Scan for the cell matching the given text and deliver its [X, Y] coordinate at center. 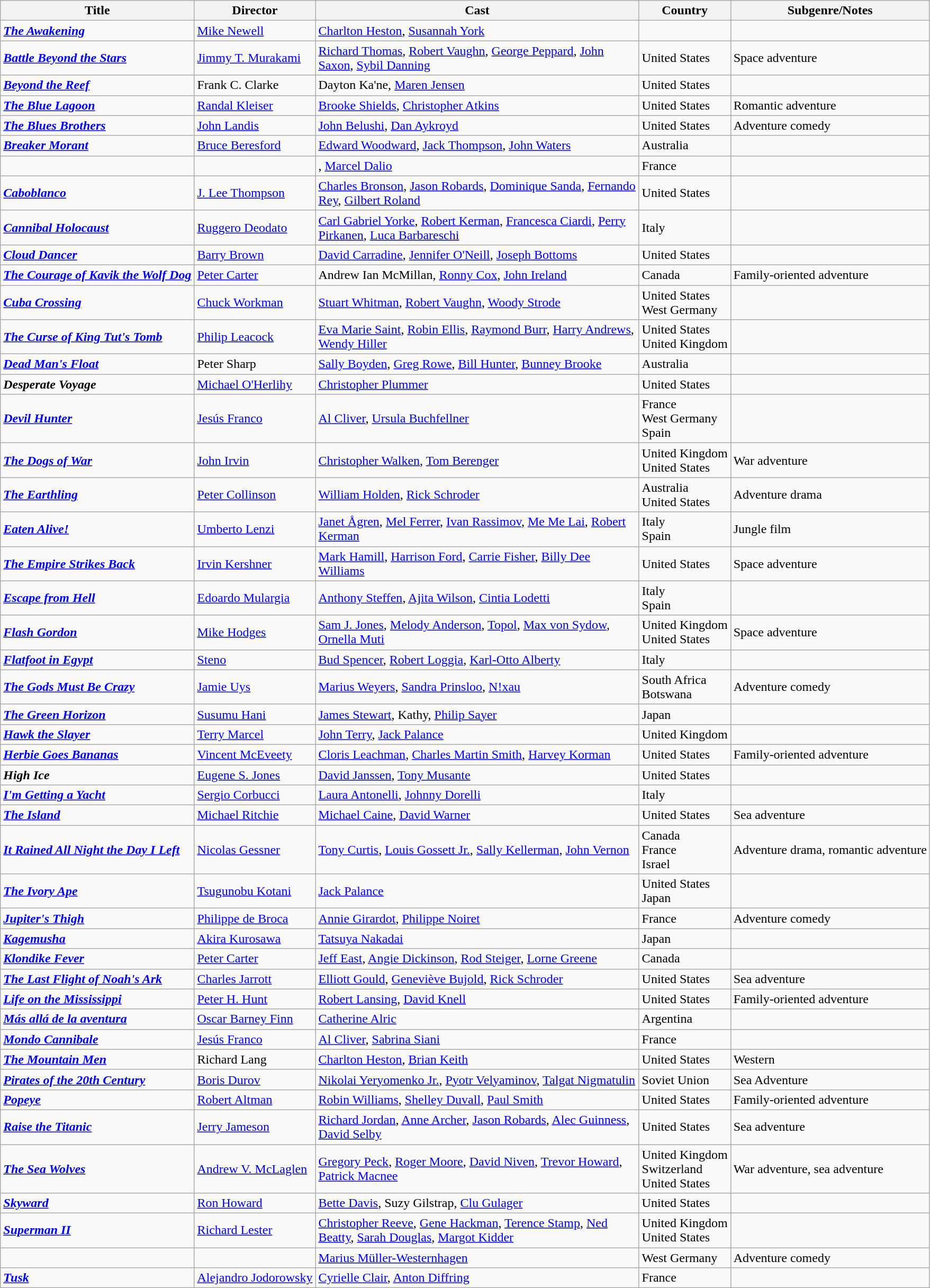
The Mountain Men [97, 1059]
Richard Lang [255, 1059]
Janet Ågren, Mel Ferrer, Ivan Rassimov, Me Me Lai, Robert Kerman [477, 529]
Kagemusha [97, 939]
The Sea Wolves [97, 1169]
Michael Ritchie [255, 815]
John Belushi, Dan Aykroyd [477, 125]
Andrew Ian McMillan, Ronny Cox, John Ireland [477, 275]
James Stewart, Kathy, Philip Sayer [477, 714]
Richard Jordan, Anne Archer, Jason Robards, Alec Guinness, David Selby [477, 1127]
Bette Davis, Suzy Gilstrap, Clu Gulager [477, 1203]
Oscar Barney Finn [255, 1019]
Andrew V. McLaglen [255, 1169]
Charles Bronson, Jason Robards, Dominique Sanda, Fernando Rey, Gilbert Roland [477, 193]
Peter Sharp [255, 364]
J. Lee Thompson [255, 193]
Elliott Gould, Geneviève Bujold, Rick Schroder [477, 979]
Eva Marie Saint, Robin Ellis, Raymond Burr, Harry Andrews, Wendy Hiller [477, 337]
Irvin Kershner [255, 563]
Más allá de la aventura [97, 1019]
Jeff East, Angie Dickinson, Rod Steiger, Lorne Greene [477, 959]
War adventure, sea adventure [830, 1169]
Director [255, 11]
United StatesJapan [685, 891]
Ruggero Deodato [255, 228]
The Curse of King Tut's Tomb [97, 337]
Jupiter's Thigh [97, 918]
I'm Getting a Yacht [97, 795]
Al Cliver, Sabrina Siani [477, 1039]
Raise the Titanic [97, 1127]
Cyrielle Clair, Anton Diffring [477, 1278]
Ron Howard [255, 1203]
The Courage of Kavik the Wolf Dog [97, 275]
Sea Adventure [830, 1079]
Eaten Alive! [97, 529]
Annie Girardot, Philippe Noiret [477, 918]
Superman II [97, 1230]
Michael O'Herlihy [255, 384]
Nikolai Yeryomenko Jr., Pyotr Velyaminov, Talgat Nigmatulin [477, 1079]
Christopher Reeve, Gene Hackman, Terence Stamp, Ned Beatty, Sarah Douglas, Margot Kidder [477, 1230]
Christopher Plummer [477, 384]
Mondo Cannibale [97, 1039]
Anthony Steffen, Ajita Wilson, Cintia Lodetti [477, 598]
David Carradine, Jennifer O'Neill, Joseph Bottoms [477, 255]
Adventure drama [830, 494]
The Blue Lagoon [97, 105]
Philip Leacock [255, 337]
Robert Altman [255, 1100]
Title [97, 11]
South AfricaBotswana [685, 687]
United Kingdom [685, 734]
Flash Gordon [97, 632]
The Island [97, 815]
Life on the Mississippi [97, 999]
Catherine Alric [477, 1019]
Cuba Crossing [97, 302]
Susumu Hani [255, 714]
Richard Lester [255, 1230]
Brooke Shields, Christopher Atkins [477, 105]
The Green Horizon [97, 714]
Vincent McEveety [255, 754]
Jamie Uys [255, 687]
AustraliaUnited States [685, 494]
Desperate Voyage [97, 384]
Country [685, 11]
Barry Brown [255, 255]
Argentina [685, 1019]
Tony Curtis, Louis Gossett Jr., Sally Kellerman, John Vernon [477, 850]
Randal Kleiser [255, 105]
Mark Hamill, Harrison Ford, Carrie Fisher, Billy Dee Williams [477, 563]
Flatfoot in Egypt [97, 660]
Sally Boyden, Greg Rowe, Bill Hunter, Bunney Brooke [477, 364]
Alejandro Jodorowsky [255, 1278]
Bruce Beresford [255, 146]
United KingdomSwitzerlandUnited States [685, 1169]
Gregory Peck, Roger Moore, David Niven, Trevor Howard, Patrick Macnee [477, 1169]
Charlton Heston, Brian Keith [477, 1059]
William Holden, Rick Schroder [477, 494]
The Awakening [97, 31]
CanadaFranceIsrael [685, 850]
Skyward [97, 1203]
Subgenre/Notes [830, 11]
Beyond the Reef [97, 85]
Breaker Morant [97, 146]
The Dogs of War [97, 461]
Cast [477, 11]
Michael Caine, David Warner [477, 815]
Robert Lansing, David Knell [477, 999]
Escape from Hell [97, 598]
Caboblanco [97, 193]
John Irvin [255, 461]
United StatesUnited Kingdom [685, 337]
The Ivory Ape [97, 891]
The Blues Brothers [97, 125]
Akira Kurosawa [255, 939]
Chuck Workman [255, 302]
Soviet Union [685, 1079]
Mike Newell [255, 31]
Klondike Fever [97, 959]
It Rained All Night the Day I Left [97, 850]
Pirates of the 20th Century [97, 1079]
Popeye [97, 1100]
Edoardo Mulargia [255, 598]
Philippe de Broca [255, 918]
Nicolas Gessner [255, 850]
Western [830, 1059]
Mike Hodges [255, 632]
Herbie Goes Bananas [97, 754]
Edward Woodward, Jack Thompson, John Waters [477, 146]
Marius Weyers, Sandra Prinsloo, N!xau [477, 687]
Carl Gabriel Yorke, Robert Kerman, Francesca Ciardi, Perry Pirkanen, Luca Barbareschi [477, 228]
Eugene S. Jones [255, 774]
Cannibal Holocaust [97, 228]
The Gods Must Be Crazy [97, 687]
Tusk [97, 1278]
Devil Hunter [97, 419]
Hawk the Slayer [97, 734]
Jungle film [830, 529]
Romantic adventure [830, 105]
Dead Man's Float [97, 364]
Jerry Jameson [255, 1127]
Cloris Leachman, Charles Martin Smith, Harvey Korman [477, 754]
Richard Thomas, Robert Vaughn, George Peppard, John Saxon, Sybil Danning [477, 58]
War adventure [830, 461]
Al Cliver, Ursula Buchfellner [477, 419]
Frank C. Clarke [255, 85]
Sergio Corbucci [255, 795]
Stuart Whitman, Robert Vaughn, Woody Strode [477, 302]
Bud Spencer, Robert Loggia, Karl-Otto Alberty [477, 660]
West Germany [685, 1258]
United StatesWest Germany [685, 302]
FranceWest GermanySpain [685, 419]
Sam J. Jones, Melody Anderson, Topol, Max von Sydow, Ornella Muti [477, 632]
Charles Jarrott [255, 979]
, Marcel Dalio [477, 166]
John Landis [255, 125]
Tatsuya Nakadai [477, 939]
Marius Müller-Westernhagen [477, 1258]
Jimmy T. Murakami [255, 58]
Cloud Dancer [97, 255]
Steno [255, 660]
Robin Williams, Shelley Duvall, Paul Smith [477, 1100]
Christopher Walken, Tom Berenger [477, 461]
David Janssen, Tony Musante [477, 774]
John Terry, Jack Palance [477, 734]
Jack Palance [477, 891]
The Empire Strikes Back [97, 563]
Dayton Ka'ne, Maren Jensen [477, 85]
Laura Antonelli, Johnny Dorelli [477, 795]
The Last Flight of Noah's Ark [97, 979]
High Ice [97, 774]
Tsugunobu Kotani [255, 891]
Charlton Heston, Susannah York [477, 31]
Battle Beyond the Stars [97, 58]
The Earthling [97, 494]
Peter Collinson [255, 494]
Adventure drama, romantic adventure [830, 850]
Umberto Lenzi [255, 529]
Boris Durov [255, 1079]
Terry Marcel [255, 734]
Peter H. Hunt [255, 999]
